Pinpoint the cell where the given text exists, returning its [x, y] midpoint coordinate. 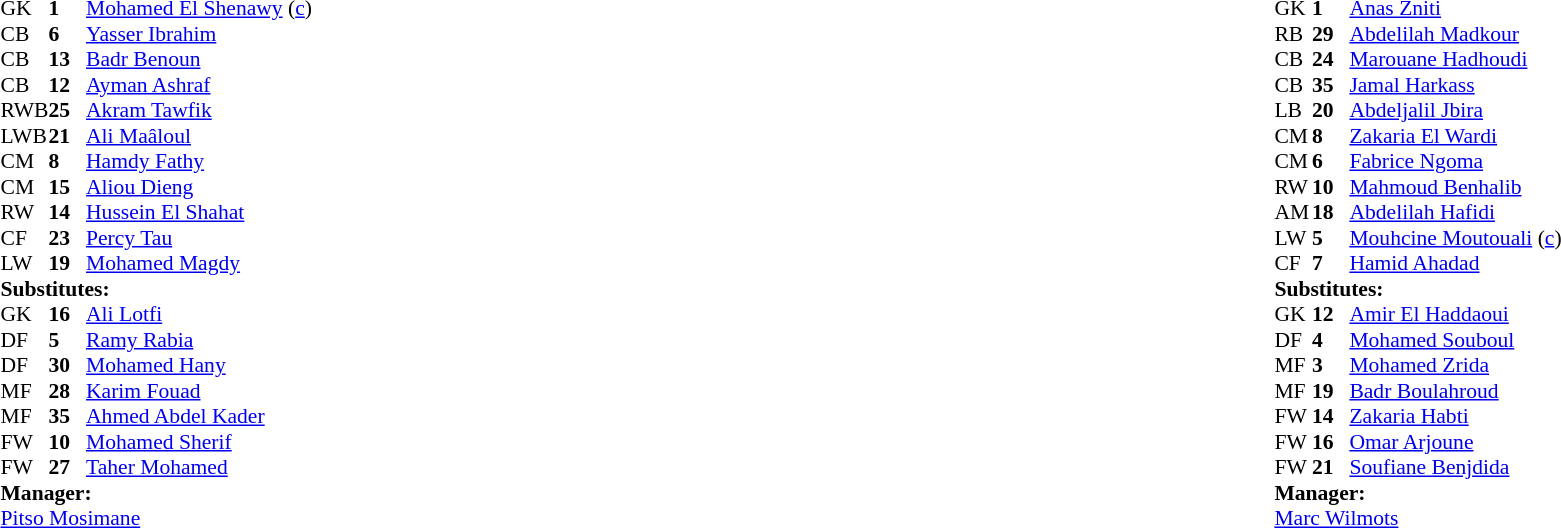
28 [67, 391]
Hamdy Fathy [199, 161]
4 [1331, 340]
Amir El Haddaoui [1455, 315]
29 [1331, 34]
Taher Mohamed [199, 467]
20 [1331, 111]
Fabrice Ngoma [1455, 161]
15 [67, 187]
Omar Arjoune [1455, 442]
13 [67, 59]
Zakaria Habti [1455, 417]
Soufiane Benjdida [1455, 467]
Mahmoud Benhalib [1455, 187]
Badr Boulahroud [1455, 391]
Abdelilah Hafidi [1455, 213]
Aliou Dieng [199, 187]
3 [1331, 365]
Marouane Hadhoudi [1455, 59]
23 [67, 238]
AM [1293, 213]
Abdeljalil Jbira [1455, 111]
Mohamed Sherif [199, 442]
LWB [24, 136]
Jamal Harkass [1455, 85]
Karim Fouad [199, 391]
Ramy Rabia [199, 340]
Hussein El Shahat [199, 213]
Mohamed Souboul [1455, 340]
Ayman Ashraf [199, 85]
Ahmed Abdel Kader [199, 417]
RB [1293, 34]
Akram Tawfik [199, 111]
24 [1331, 59]
Zakaria El Wardi [1455, 136]
Abdelilah Madkour [1455, 34]
27 [67, 467]
Badr Benoun [199, 59]
Ali Lotfi [199, 315]
Percy Tau [199, 238]
Hamid Ahadad [1455, 263]
Yasser Ibrahim [199, 34]
Mouhcine Moutouali (c) [1455, 238]
Mohamed Zrida [1455, 365]
RWB [24, 111]
18 [1331, 213]
25 [67, 111]
LB [1293, 111]
30 [67, 365]
Ali Maâloul [199, 136]
7 [1331, 263]
Mohamed Magdy [199, 263]
Mohamed Hany [199, 365]
